From the cell containing the given text, extract its center point as (X, Y) coordinate. 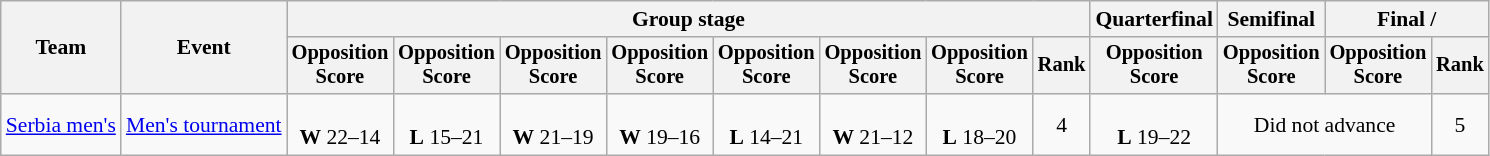
L 18–20 (980, 124)
Final / (1407, 19)
Event (204, 48)
4 (1062, 124)
Team (61, 48)
5 (1460, 124)
W 21–19 (554, 124)
W 21–12 (874, 124)
Men's tournament (204, 124)
W 22–14 (340, 124)
L 14–21 (766, 124)
Did not advance (1324, 124)
Group stage (689, 19)
Serbia men's (61, 124)
Semifinal (1272, 19)
W 19–16 (660, 124)
Quarterfinal (1154, 19)
L 15–21 (446, 124)
L 19–22 (1154, 124)
